Find where the given text appears and provide that cell's center as [X, Y] coordinate. 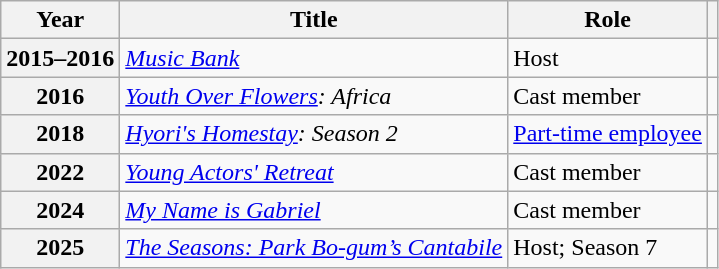
2016 [60, 96]
Young Actors' Retreat [314, 172]
2025 [60, 248]
Title [314, 20]
The Seasons: Park Bo-gum’s Cantabile [314, 248]
Music Bank [314, 58]
Year [60, 20]
Role [608, 20]
2015–2016 [60, 58]
Host [608, 58]
Youth Over Flowers: Africa [314, 96]
Part-time employee [608, 134]
2018 [60, 134]
My Name is Gabriel [314, 210]
Host; Season 7 [608, 248]
2022 [60, 172]
2024 [60, 210]
Hyori's Homestay: Season 2 [314, 134]
